Capture the cell that displays the provided text and extract its (X, Y) central coordinate. 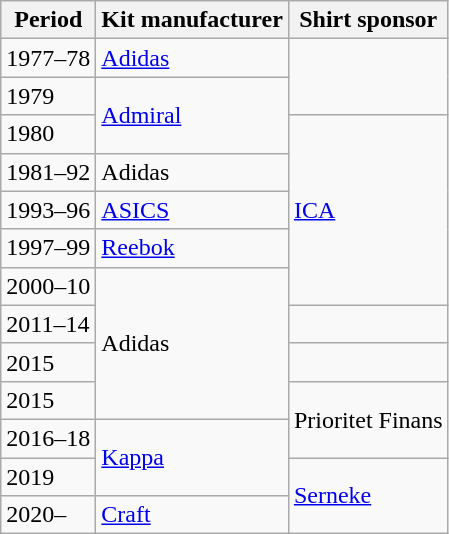
Kappa (192, 457)
ICA (368, 210)
1981–92 (48, 172)
Shirt sponsor (368, 20)
1997–99 (48, 248)
2019 (48, 477)
Prioritet Finans (368, 419)
Craft (192, 515)
2000–10 (48, 286)
1993–96 (48, 210)
2016–18 (48, 438)
ASICS (192, 210)
Period (48, 20)
2011–14 (48, 324)
1977–78 (48, 58)
Serneke (368, 496)
Admiral (192, 115)
Reebok (192, 248)
2020– (48, 515)
Kit manufacturer (192, 20)
1980 (48, 134)
1979 (48, 96)
